Detect which cell encompasses the target text, then output its (X, Y) center coordinate. 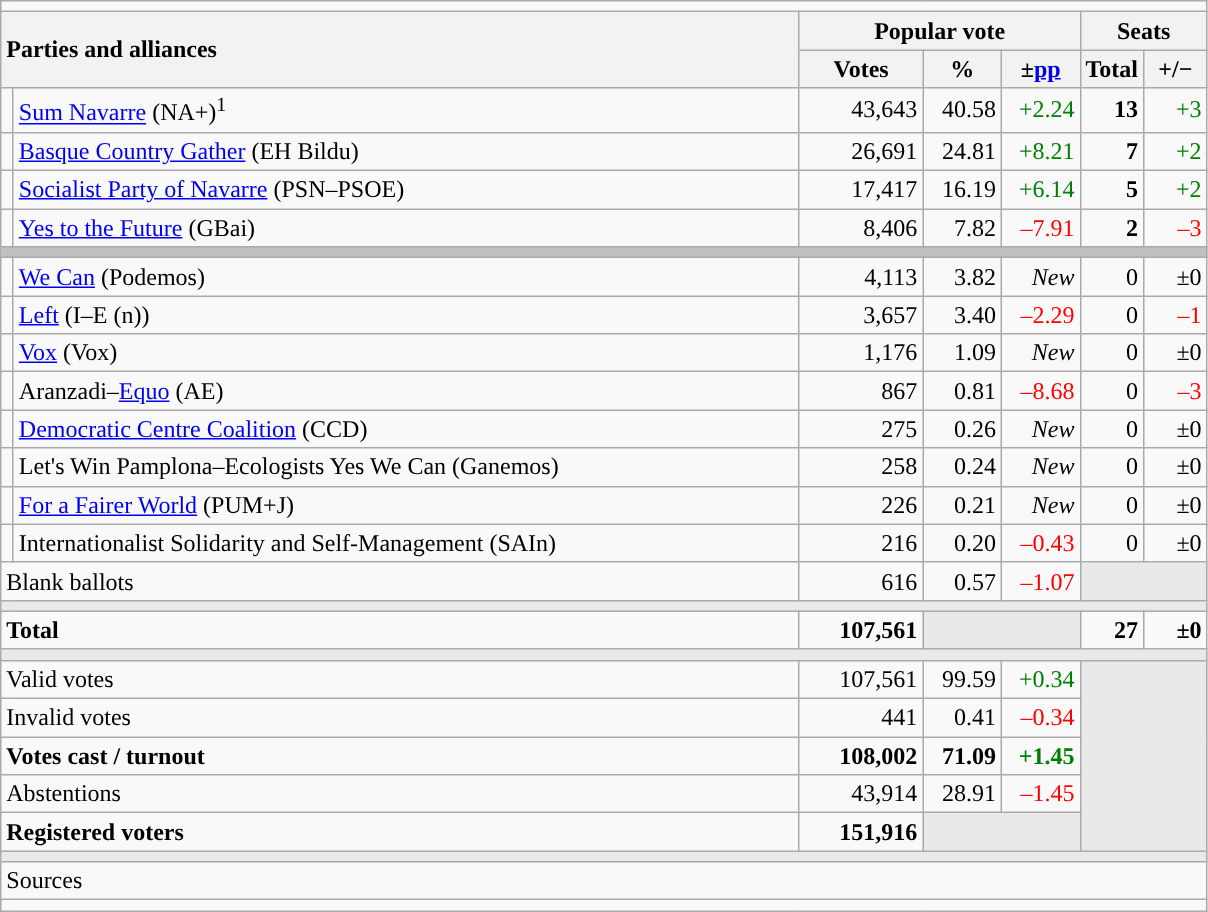
–0.34 (1040, 718)
8,406 (861, 228)
Yes to the Future (GBai) (406, 228)
0.81 (962, 391)
Seats (1144, 31)
26,691 (861, 151)
3,657 (861, 315)
275 (861, 429)
1,176 (861, 353)
1.09 (962, 353)
0.57 (962, 581)
Valid votes (400, 679)
5 (1112, 190)
±pp (1040, 69)
2 (1112, 228)
Popular vote (940, 31)
Abstentions (400, 794)
–1 (1176, 315)
Socialist Party of Navarre (PSN–PSOE) (406, 190)
7 (1112, 151)
0.24 (962, 467)
17,417 (861, 190)
616 (861, 581)
+6.14 (1040, 190)
+3 (1176, 110)
0.41 (962, 718)
+0.34 (1040, 679)
–8.68 (1040, 391)
% (962, 69)
Left (I–E (n)) (406, 315)
–0.43 (1040, 543)
Registered voters (400, 832)
+8.21 (1040, 151)
–2.29 (1040, 315)
Internationalist Solidarity and Self-Management (SAIn) (406, 543)
867 (861, 391)
Sum Navarre (NA+)1 (406, 110)
Let's Win Pamplona–Ecologists Yes We Can (Ganemos) (406, 467)
Vox (Vox) (406, 353)
71.09 (962, 756)
0.21 (962, 505)
3.82 (962, 277)
+2.24 (1040, 110)
226 (861, 505)
40.58 (962, 110)
216 (861, 543)
99.59 (962, 679)
27 (1112, 630)
Votes (861, 69)
24.81 (962, 151)
28.91 (962, 794)
258 (861, 467)
For a Fairer World (PUM+J) (406, 505)
151,916 (861, 832)
–1.07 (1040, 581)
4,113 (861, 277)
Basque Country Gather (EH Bildu) (406, 151)
Invalid votes (400, 718)
+/− (1176, 69)
16.19 (962, 190)
0.20 (962, 543)
7.82 (962, 228)
0.26 (962, 429)
13 (1112, 110)
108,002 (861, 756)
441 (861, 718)
Aranzadi–Equo (AE) (406, 391)
Parties and alliances (400, 50)
43,643 (861, 110)
Democratic Centre Coalition (CCD) (406, 429)
+1.45 (1040, 756)
Sources (604, 881)
We Can (Podemos) (406, 277)
–7.91 (1040, 228)
3.40 (962, 315)
43,914 (861, 794)
–1.45 (1040, 794)
Blank ballots (400, 581)
Votes cast / turnout (400, 756)
